Scan for the cell matching the given text and deliver its (X, Y) coordinate at center. 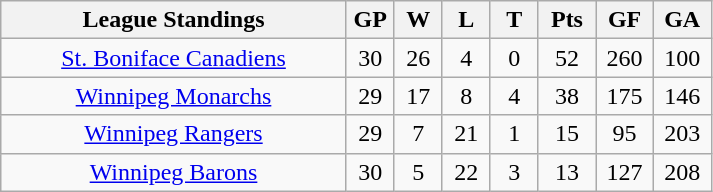
175 (625, 96)
52 (567, 58)
Winnipeg Monarchs (174, 96)
Winnipeg Barons (174, 172)
Pts (567, 20)
8 (466, 96)
127 (625, 172)
100 (682, 58)
21 (466, 134)
T (514, 20)
95 (625, 134)
146 (682, 96)
203 (682, 134)
5 (418, 172)
1 (514, 134)
7 (418, 134)
38 (567, 96)
W (418, 20)
26 (418, 58)
St. Boniface Canadiens (174, 58)
22 (466, 172)
13 (567, 172)
15 (567, 134)
208 (682, 172)
GF (625, 20)
0 (514, 58)
3 (514, 172)
Winnipeg Rangers (174, 134)
L (466, 20)
GP (370, 20)
260 (625, 58)
17 (418, 96)
League Standings (174, 20)
GA (682, 20)
